Output the [X, Y] coordinate of the center of the cell containing the given text.  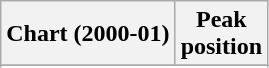
Chart (2000-01) [88, 34]
Peakposition [221, 34]
